Return the [x, y] coordinate for the center point of the cell that contains the specified text.  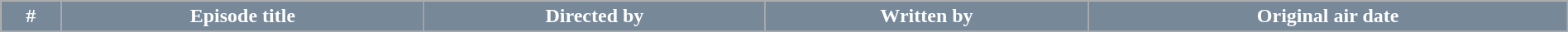
Directed by [595, 16]
# [31, 16]
Episode title [243, 16]
Original air date [1328, 16]
Written by [926, 16]
